Determine the (X, Y) coordinate at the center of the cell enclosing the given text.  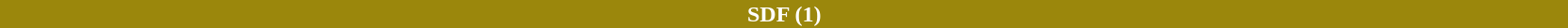
SDF (1) (784, 14)
